From the cell containing the given text, extract its center point as [x, y] coordinate. 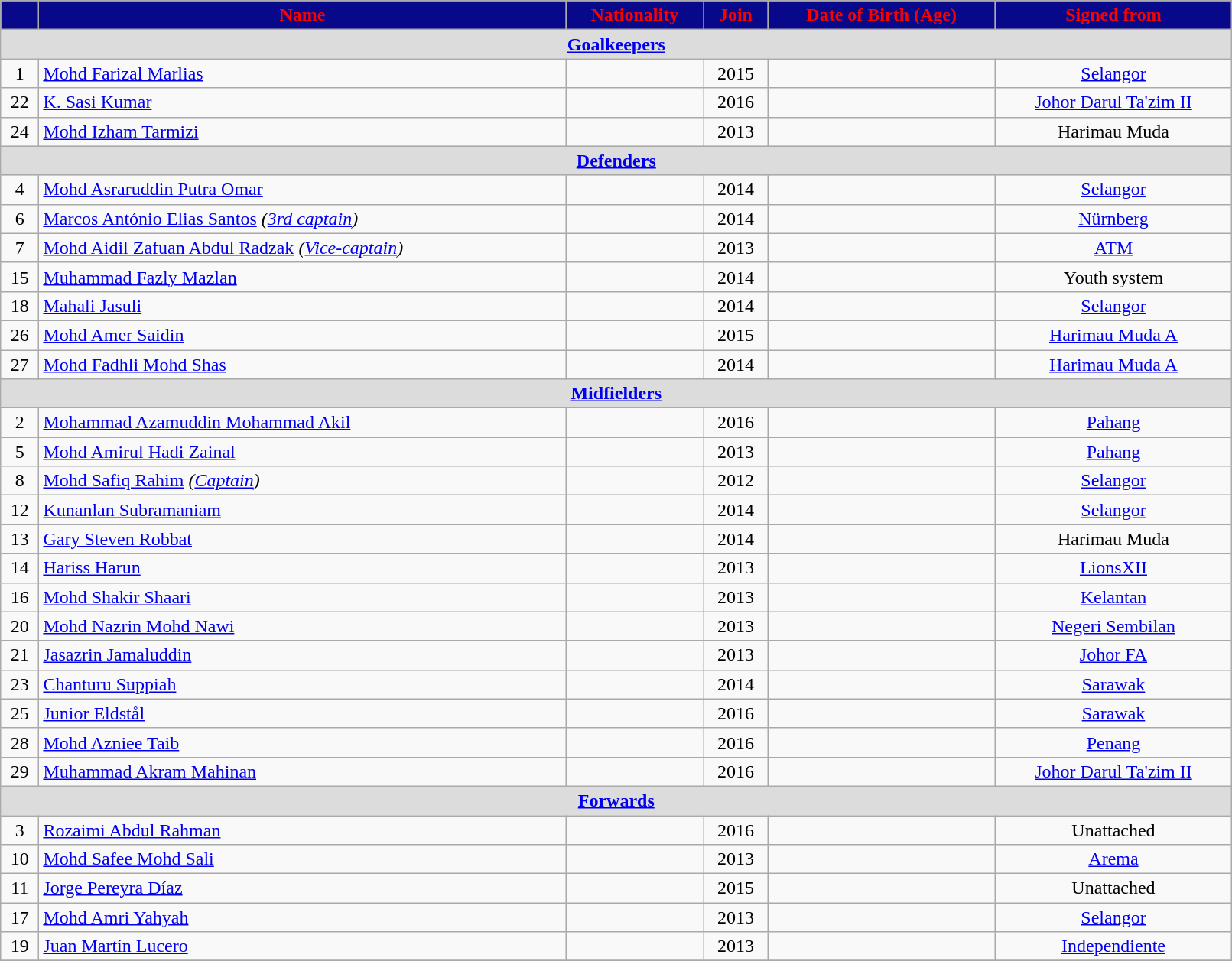
4 [20, 190]
Kelantan [1113, 597]
Gary Steven Robbat [303, 539]
Mohd Izham Tarmizi [303, 131]
2012 [736, 481]
15 [20, 277]
Mohd Safee Mohd Sali [303, 859]
Mohd Azniee Taib [303, 742]
Arema [1113, 859]
Kunanlan Subramaniam [303, 510]
Signed from [1113, 15]
Independiente [1113, 946]
Mohd Amer Saidin [303, 335]
11 [20, 888]
22 [20, 102]
ATM [1113, 248]
18 [20, 306]
Mohd Farizal Marlias [303, 73]
Date of Birth (Age) [881, 15]
Marcos António Elias Santos (3rd captain) [303, 219]
Mohd Aidil Zafuan Abdul Radzak (Vice-captain) [303, 248]
6 [20, 219]
Rozaimi Abdul Rahman [303, 830]
29 [20, 771]
K. Sasi Kumar [303, 102]
Mohd Fadhli Mohd Shas [303, 365]
Mohd Shakir Shaari [303, 597]
5 [20, 452]
20 [20, 626]
2 [20, 423]
14 [20, 568]
27 [20, 365]
16 [20, 597]
24 [20, 131]
Name [303, 15]
10 [20, 859]
12 [20, 510]
Muhammad Fazly Mazlan [303, 277]
Goalkeepers [616, 44]
13 [20, 539]
7 [20, 248]
Jasazrin Jamaluddin [303, 655]
LionsXII [1113, 568]
Muhammad Akram Mahinan [303, 771]
Forwards [616, 800]
Mohd Amri Yahyah [303, 917]
Juan Martín Lucero [303, 946]
8 [20, 481]
28 [20, 742]
Youth system [1113, 277]
26 [20, 335]
1 [20, 73]
Jorge Pereyra Díaz [303, 888]
Johor FA [1113, 655]
Negeri Sembilan [1113, 626]
Chanturu Suppiah [303, 684]
19 [20, 946]
Penang [1113, 742]
17 [20, 917]
Mohd Nazrin Mohd Nawi [303, 626]
Mohd Asraruddin Putra Omar [303, 190]
3 [20, 830]
Mohd Safiq Rahim (Captain) [303, 481]
Nationality [635, 15]
Hariss Harun [303, 568]
Join [736, 15]
21 [20, 655]
23 [20, 684]
Mohd Amirul Hadi Zainal [303, 452]
Defenders [616, 161]
Junior Eldstål [303, 713]
25 [20, 713]
Nürnberg [1113, 219]
Midfielders [616, 394]
Mohammad Azamuddin Mohammad Akil [303, 423]
Mahali Jasuli [303, 306]
